Capture the cell that displays the provided text and extract its [x, y] central coordinate. 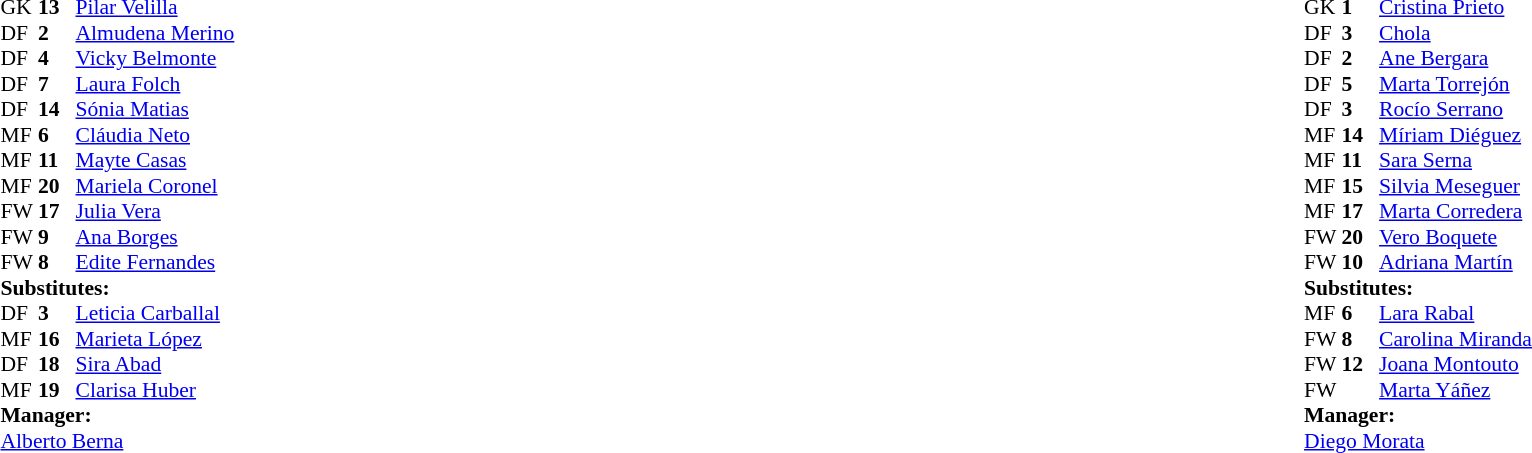
7 [57, 84]
Míriam Diéguez [1456, 135]
Sira Abad [156, 365]
Joana Montouto [1456, 365]
Lara Rabal [1456, 313]
15 [1361, 186]
Silvia Meseguer [1456, 186]
5 [1361, 84]
Adriana Martín [1456, 263]
Ana Borges [156, 237]
Mariela Coronel [156, 186]
Mayte Casas [156, 161]
Vicky Belmonte [156, 59]
Chola [1456, 33]
4 [57, 59]
9 [57, 237]
Marieta López [156, 339]
Almudena Merino [156, 33]
Carolina Miranda [1456, 339]
Marta Yáñez [1456, 390]
Edite Fernandes [156, 263]
18 [57, 365]
10 [1361, 263]
Vero Boquete [1456, 237]
Laura Folch [156, 84]
Leticia Carballal [156, 313]
Rocío Serrano [1456, 109]
12 [1361, 365]
Julia Vera [156, 211]
Sónia Matias [156, 109]
Clarisa Huber [156, 390]
Ane Bergara [1456, 59]
19 [57, 390]
Marta Corredera [1456, 211]
Cláudia Neto [156, 135]
16 [57, 339]
Sara Serna [1456, 161]
Marta Torrejón [1456, 84]
